Identify which cell holds the provided text, then report its (x, y) central coordinate. 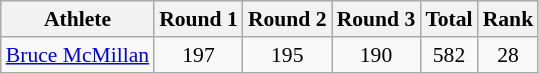
Rank (508, 19)
195 (288, 55)
Round 2 (288, 19)
28 (508, 55)
582 (448, 55)
Round 3 (376, 19)
190 (376, 55)
Athlete (78, 19)
Round 1 (198, 19)
Bruce McMillan (78, 55)
197 (198, 55)
Total (448, 19)
